Locate the cell with the specified text and output its [x, y] center coordinate. 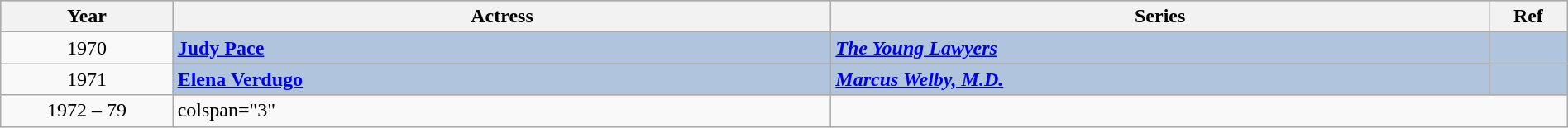
Ref [1528, 17]
Judy Pace [502, 48]
Series [1160, 17]
The Young Lawyers [1160, 48]
Actress [502, 17]
1972 – 79 [87, 111]
Marcus Welby, M.D. [1160, 79]
1970 [87, 48]
Year [87, 17]
1971 [87, 79]
colspan="3" [502, 111]
Elena Verdugo [502, 79]
